Extract the (x, y) coordinate from the center of the cell holding the provided text.  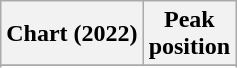
Chart (2022) (72, 34)
Peakposition (189, 34)
